Return [X, Y] of the center of cell containing provided text 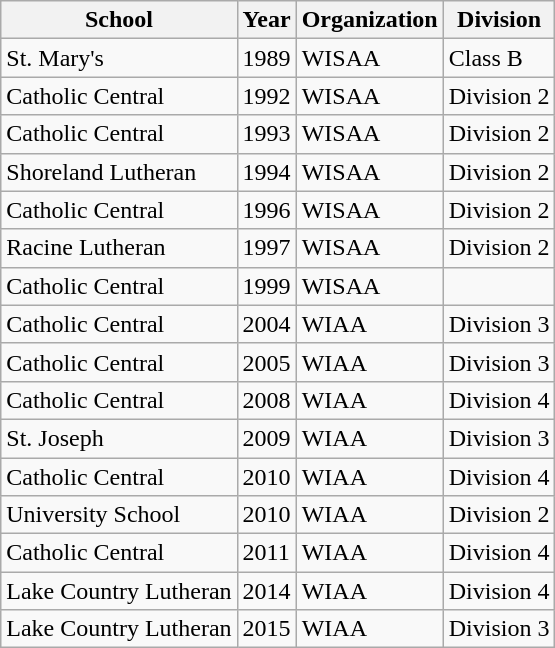
2015 [266, 629]
Division [499, 20]
Racine Lutheran [119, 248]
1989 [266, 58]
1996 [266, 210]
2009 [266, 438]
School [119, 20]
Year [266, 20]
2014 [266, 591]
Shoreland Lutheran [119, 172]
1997 [266, 248]
2011 [266, 553]
2008 [266, 400]
Class B [499, 58]
1992 [266, 96]
1993 [266, 134]
2004 [266, 324]
Organization [370, 20]
St. Mary's [119, 58]
2005 [266, 362]
1994 [266, 172]
St. Joseph [119, 438]
University School [119, 515]
1999 [266, 286]
